For the text-containing cell, return its midpoint in [x, y] coordinate format. 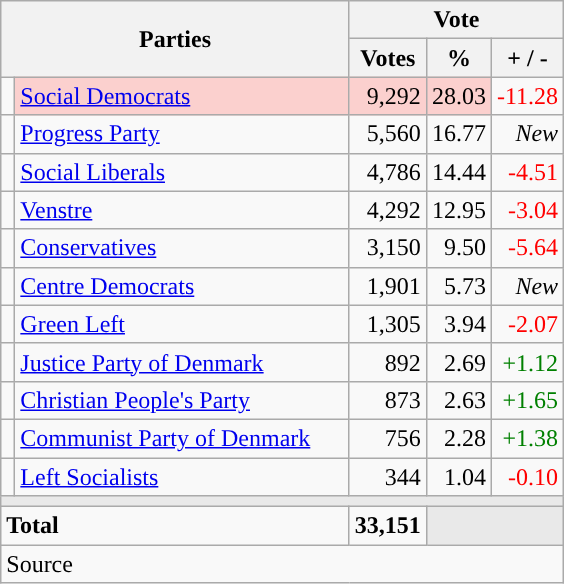
3.94 [458, 324]
14.44 [458, 172]
-3.04 [527, 210]
Christian People's Party [182, 400]
Vote [456, 20]
% [458, 58]
Justice Party of Denmark [182, 362]
Communist Party of Denmark [182, 438]
873 [388, 400]
756 [388, 438]
2.69 [458, 362]
-5.64 [527, 248]
12.95 [458, 210]
892 [388, 362]
9,292 [388, 96]
5,560 [388, 134]
3,150 [388, 248]
+1.38 [527, 438]
+1.12 [527, 362]
-11.28 [527, 96]
4,292 [388, 210]
Social Liberals [182, 172]
1.04 [458, 477]
-4.51 [527, 172]
2.63 [458, 400]
5.73 [458, 286]
344 [388, 477]
+ / - [527, 58]
9.50 [458, 248]
Progress Party [182, 134]
Conservatives [182, 248]
1,305 [388, 324]
Votes [388, 58]
4,786 [388, 172]
33,151 [388, 526]
Venstre [182, 210]
Left Socialists [182, 477]
Social Democrats [182, 96]
Total [176, 526]
-2.07 [527, 324]
Parties [176, 39]
-0.10 [527, 477]
Green Left [182, 324]
2.28 [458, 438]
Centre Democrats [182, 286]
Source [282, 564]
16.77 [458, 134]
28.03 [458, 96]
1,901 [388, 286]
+1.65 [527, 400]
